Return (x, y) of the center of cell containing provided text 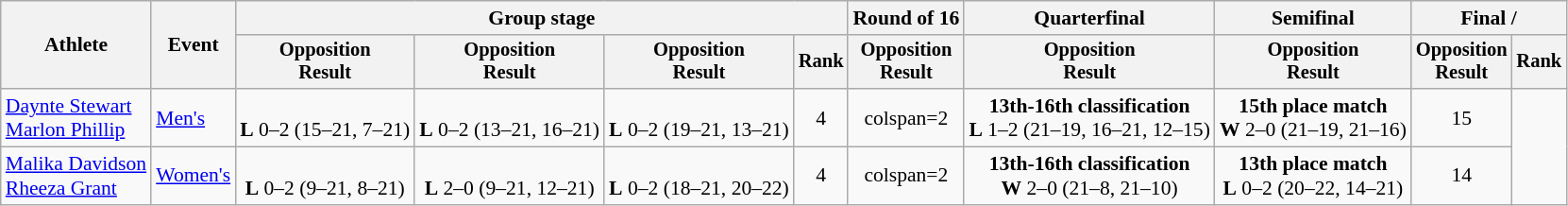
Group stage (542, 18)
L 0–2 (15–21, 7–21) (325, 117)
L 0–2 (13–21, 16–21) (510, 117)
15th place matchW 2–0 (21–19, 21–16) (1313, 117)
Event (193, 45)
13th-16th classificationW 2–0 (21–8, 21–10) (1089, 176)
Athlete (76, 45)
L 0–2 (9–21, 8–21) (325, 176)
L 0–2 (18–21, 20–22) (699, 176)
Malika DavidsonRheeza Grant (76, 176)
13th place matchL 0–2 (20–22, 14–21) (1313, 176)
L 2–0 (9–21, 12–21) (510, 176)
14 (1461, 176)
Quarterfinal (1089, 18)
Women's (193, 176)
Men's (193, 117)
Semifinal (1313, 18)
Round of 16 (906, 18)
Daynte StewartMarlon Phillip (76, 117)
L 0–2 (19–21, 13–21) (699, 117)
13th-16th classificationL 1–2 (21–19, 16–21, 12–15) (1089, 117)
15 (1461, 117)
Final / (1489, 18)
